Identify which cell holds the provided text, then report its (X, Y) central coordinate. 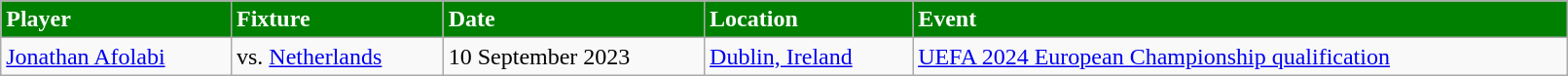
Player (117, 19)
Fixture (337, 19)
Date (573, 19)
Event (1240, 19)
Location (809, 19)
vs. Netherlands (337, 57)
10 September 2023 (573, 57)
Dublin, Ireland (809, 57)
Jonathan Afolabi (117, 57)
UEFA 2024 European Championship qualification (1240, 57)
